Locate the cell with the specified text and output its [x, y] center coordinate. 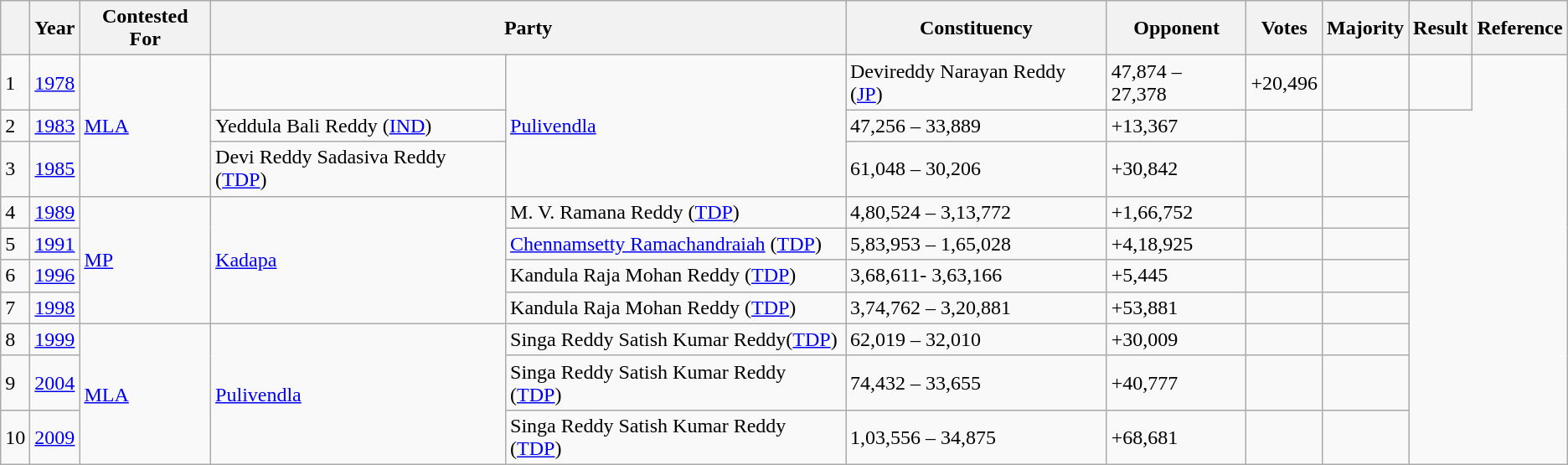
+53,881 [1176, 307]
4 [15, 212]
61,048 – 30,206 [977, 169]
+4,18,925 [1176, 244]
+20,496 [1285, 82]
+1,66,752 [1176, 212]
Majority [1365, 28]
1 [15, 82]
2 [15, 126]
3,74,762 – 3,20,881 [977, 307]
2009 [55, 437]
1989 [55, 212]
+13,367 [1176, 126]
+30,842 [1176, 169]
Year [55, 28]
1,03,556 – 34,875 [977, 437]
1996 [55, 276]
Contested For [146, 28]
+30,009 [1176, 339]
6 [15, 276]
Constituency [977, 28]
8 [15, 339]
Reference [1519, 28]
Party [529, 28]
7 [15, 307]
Singa Reddy Satish Kumar Reddy(TDP) [676, 339]
M. V. Ramana Reddy (TDP) [676, 212]
47,874 – 27,378 [1176, 82]
5,83,953 – 1,65,028 [977, 244]
1985 [55, 169]
+5,445 [1176, 276]
47,256 – 33,889 [977, 126]
Result [1441, 28]
62,019 – 32,010 [977, 339]
3,68,611- 3,63,166 [977, 276]
2004 [55, 382]
1991 [55, 244]
Chennamsetty Ramachandraiah (TDP) [676, 244]
4,80,524 – 3,13,772 [977, 212]
Devi Reddy Sadasiva Reddy (TDP) [358, 169]
1978 [55, 82]
MP [146, 260]
Devireddy Narayan Reddy (JP) [977, 82]
Yeddula Bali Reddy (IND) [358, 126]
+68,681 [1176, 437]
Votes [1285, 28]
74,432 – 33,655 [977, 382]
3 [15, 169]
1999 [55, 339]
Opponent [1176, 28]
+40,777 [1176, 382]
1983 [55, 126]
10 [15, 437]
5 [15, 244]
9 [15, 382]
1998 [55, 307]
Kadapa [358, 260]
